Output the [X, Y] coordinate of the center of the cell containing the given text.  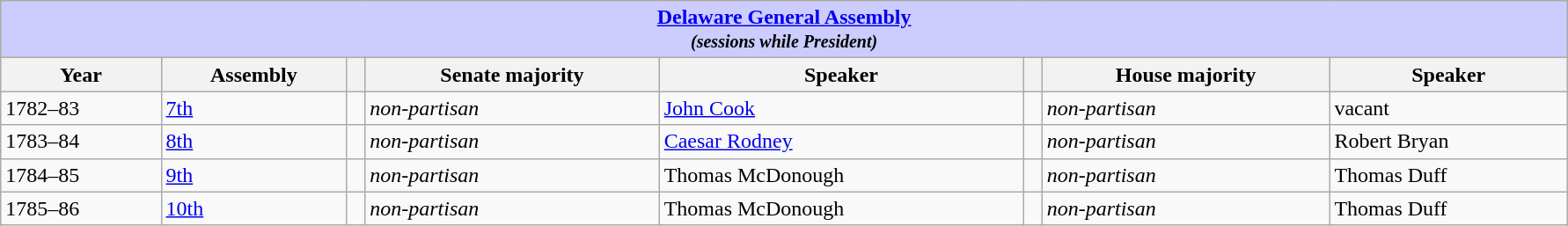
9th [253, 175]
1783–84 [81, 142]
1782–83 [81, 108]
Year [81, 75]
vacant [1448, 108]
House majority [1186, 75]
8th [253, 142]
John Cook [841, 108]
Delaware General Assembly (sessions while President) [785, 30]
1784–85 [81, 175]
1785–86 [81, 208]
Assembly [253, 75]
Robert Bryan [1448, 142]
Senate majority [512, 75]
Caesar Rodney [841, 142]
7th [253, 108]
10th [253, 208]
